Output the (x, y) coordinate of the center of the cell containing the given text.  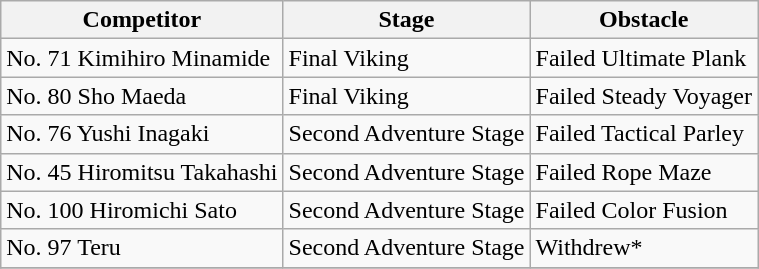
Failed Ultimate Plank (644, 58)
Failed Steady Voyager (644, 96)
No. 100 Hiromichi Sato (142, 210)
No. 45 Hiromitsu Takahashi (142, 172)
Competitor (142, 20)
No. 80 Sho Maeda (142, 96)
Failed Rope Maze (644, 172)
No. 76 Yushi Inagaki (142, 134)
No. 71 Kimihiro Minamide (142, 58)
Withdrew* (644, 248)
No. 97 Teru (142, 248)
Failed Color Fusion (644, 210)
Stage (406, 20)
Failed Tactical Parley (644, 134)
Obstacle (644, 20)
